Identify which cell holds the provided text, then report its (X, Y) central coordinate. 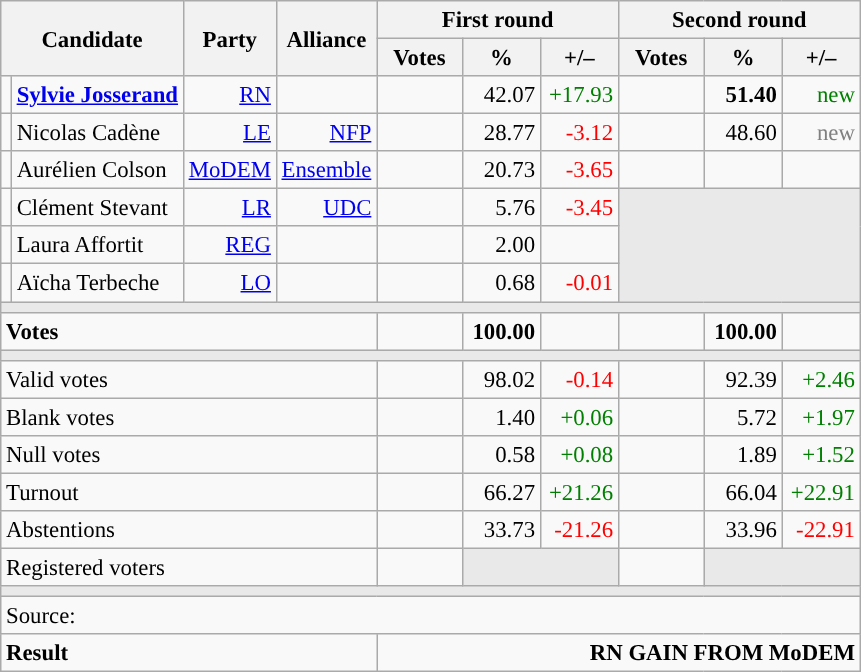
5.72 (743, 417)
Aïcha Terbeche (97, 283)
1.89 (743, 455)
Aurélien Colson (97, 170)
0.68 (501, 283)
33.73 (501, 530)
Registered voters (189, 567)
Clément Stevant (97, 208)
NFP (326, 133)
Source: (430, 616)
-0.01 (579, 283)
92.39 (743, 379)
Second round (739, 20)
0.58 (501, 455)
98.02 (501, 379)
5.76 (501, 208)
-3.12 (579, 133)
Candidate (92, 38)
RN (230, 95)
REG (230, 245)
48.60 (743, 133)
MoDEM (230, 170)
+0.06 (579, 417)
Blank votes (189, 417)
Ensemble (326, 170)
+17.93 (579, 95)
51.40 (743, 95)
28.77 (501, 133)
-3.65 (579, 170)
-3.45 (579, 208)
Sylvie Josserand (97, 95)
Turnout (189, 492)
Laura Affortit (97, 245)
Alliance (326, 38)
+0.08 (579, 455)
+2.46 (821, 379)
Nicolas Cadène (97, 133)
66.04 (743, 492)
Result (189, 653)
Party (230, 38)
Null votes (189, 455)
2.00 (501, 245)
33.96 (743, 530)
LO (230, 283)
1.40 (501, 417)
Abstentions (189, 530)
20.73 (501, 170)
-22.91 (821, 530)
+1.52 (821, 455)
First round (498, 20)
-0.14 (579, 379)
42.07 (501, 95)
+21.26 (579, 492)
-21.26 (579, 530)
Valid votes (189, 379)
LR (230, 208)
UDC (326, 208)
+1.97 (821, 417)
+22.91 (821, 492)
RN GAIN FROM MoDEM (619, 653)
66.27 (501, 492)
LE (230, 133)
